For the text-containing cell, return its midpoint in (x, y) coordinate format. 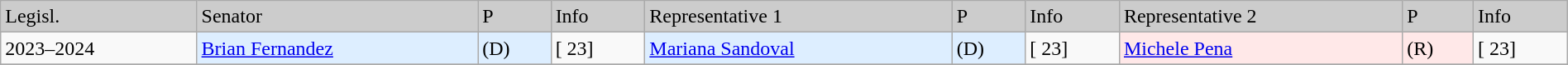
Representative 2 (1260, 17)
Legisl. (99, 17)
Senator (337, 17)
2023–2024 (99, 48)
(R) (1438, 48)
Mariana Sandoval (799, 48)
Brian Fernandez (337, 48)
Representative 1 (799, 17)
Michele Pena (1260, 48)
